Provide the [X, Y] coordinate of the cell's center where the given text is located.  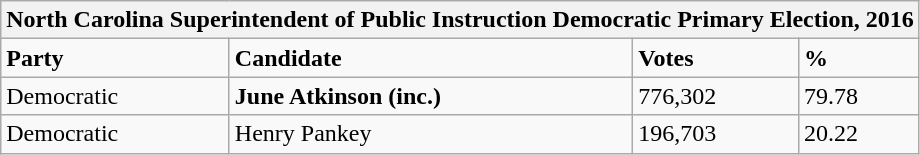
20.22 [858, 134]
79.78 [858, 96]
Party [116, 58]
% [858, 58]
June Atkinson (inc.) [431, 96]
Votes [716, 58]
North Carolina Superintendent of Public Instruction Democratic Primary Election, 2016 [460, 20]
Candidate [431, 58]
776,302 [716, 96]
Henry Pankey [431, 134]
196,703 [716, 134]
